Find where the given text appears and provide that cell's center as [x, y] coordinate. 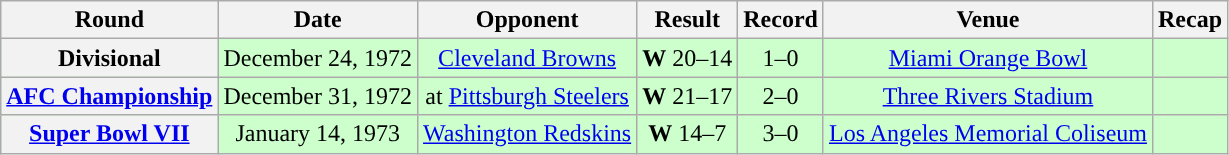
W 20–14 [688, 58]
3–0 [781, 134]
Three Rivers Stadium [988, 96]
at Pittsburgh Steelers [528, 96]
Cleveland Browns [528, 58]
2–0 [781, 96]
Date [318, 20]
AFC Championship [110, 96]
Miami Orange Bowl [988, 58]
January 14, 1973 [318, 134]
1–0 [781, 58]
Result [688, 20]
Super Bowl VII [110, 134]
December 24, 1972 [318, 58]
Opponent [528, 20]
December 31, 1972 [318, 96]
Record [781, 20]
Venue [988, 20]
Divisional [110, 58]
Los Angeles Memorial Coliseum [988, 134]
W 14–7 [688, 134]
Round [110, 20]
Recap [1190, 20]
Washington Redskins [528, 134]
W 21–17 [688, 96]
